Return the (x, y) coordinate for the center point of the cell that contains the specified text.  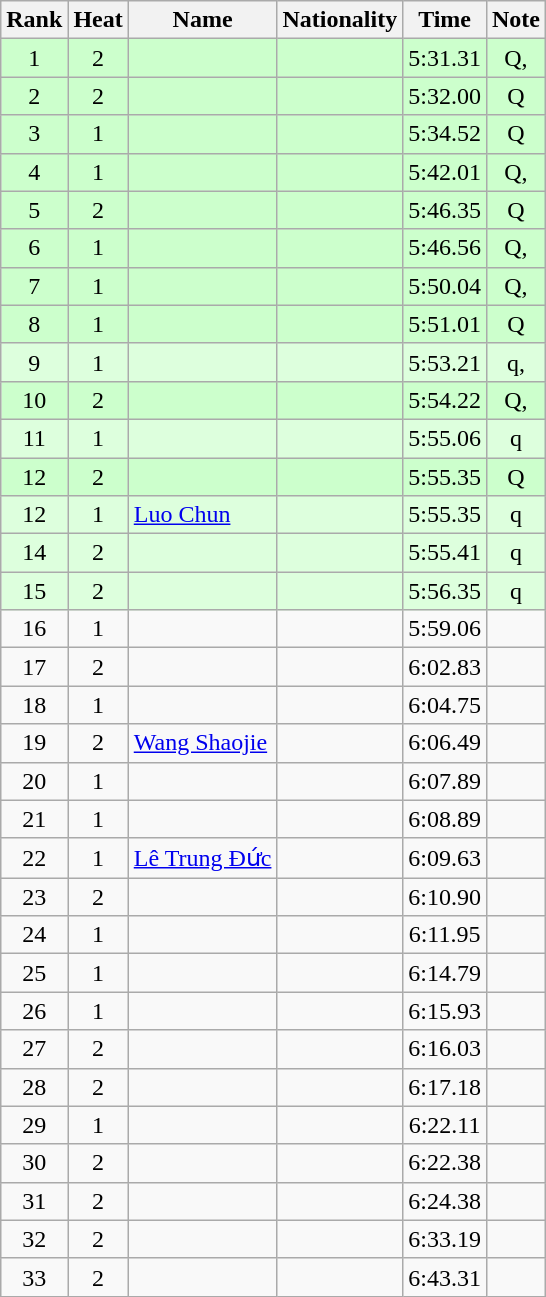
6 (34, 248)
5:34.52 (445, 134)
6:43.31 (445, 1277)
Luo Chun (202, 515)
6:14.79 (445, 973)
6:04.75 (445, 705)
q, (516, 362)
6:17.18 (445, 1087)
6:22.11 (445, 1125)
5:53.21 (445, 362)
5 (34, 210)
3 (34, 134)
11 (34, 438)
8 (34, 324)
5:31.31 (445, 58)
6:33.19 (445, 1239)
5:54.22 (445, 400)
Time (445, 20)
5:50.04 (445, 286)
5:46.35 (445, 210)
4 (34, 172)
30 (34, 1163)
26 (34, 1011)
6:24.38 (445, 1201)
6:09.63 (445, 858)
5:46.56 (445, 248)
Lê Trung Đức (202, 858)
24 (34, 935)
5:51.01 (445, 324)
6:07.89 (445, 781)
15 (34, 591)
25 (34, 973)
18 (34, 705)
9 (34, 362)
6:06.49 (445, 743)
19 (34, 743)
29 (34, 1125)
5:56.35 (445, 591)
6:16.03 (445, 1049)
Nationality (340, 20)
5:32.00 (445, 96)
Rank (34, 20)
6:08.89 (445, 819)
Wang Shaojie (202, 743)
16 (34, 629)
Heat (98, 20)
6:11.95 (445, 935)
32 (34, 1239)
20 (34, 781)
Name (202, 20)
5:55.06 (445, 438)
28 (34, 1087)
10 (34, 400)
22 (34, 858)
7 (34, 286)
5:42.01 (445, 172)
6:10.90 (445, 897)
27 (34, 1049)
23 (34, 897)
33 (34, 1277)
6:22.38 (445, 1163)
14 (34, 553)
6:02.83 (445, 667)
5:55.41 (445, 553)
Note (516, 20)
17 (34, 667)
6:15.93 (445, 1011)
5:59.06 (445, 629)
31 (34, 1201)
21 (34, 819)
